Identify which cell holds the provided text, then report its [X, Y] central coordinate. 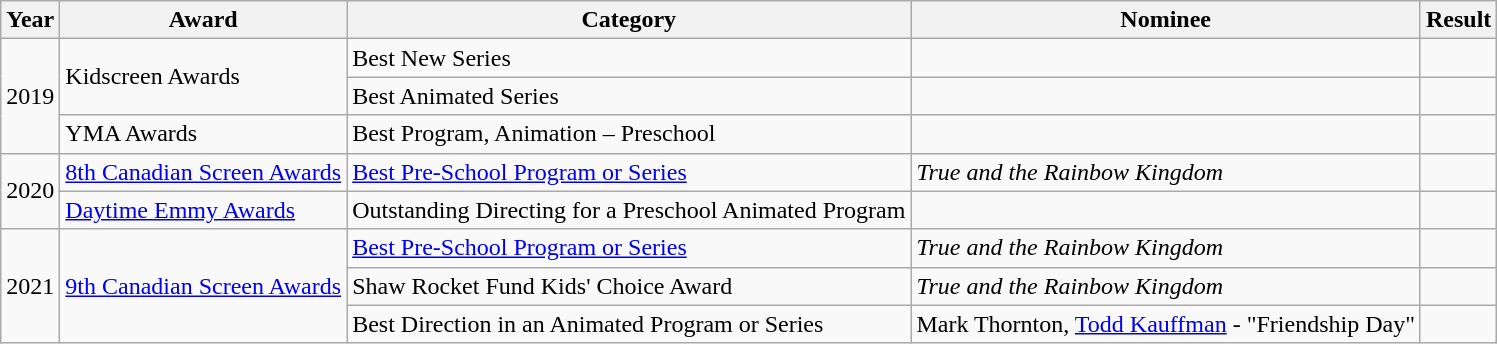
Kidscreen Awards [204, 77]
YMA Awards [204, 134]
Daytime Emmy Awards [204, 210]
Year [30, 20]
Shaw Rocket Fund Kids' Choice Award [629, 286]
Category [629, 20]
2021 [30, 286]
2019 [30, 96]
Nominee [1166, 20]
Best Program, Animation – Preschool [629, 134]
8th Canadian Screen Awards [204, 172]
Outstanding Directing for a Preschool Animated Program [629, 210]
Result [1458, 20]
9th Canadian Screen Awards [204, 286]
Best Direction in an Animated Program or Series [629, 324]
Mark Thornton, Todd Kauffman - "Friendship Day" [1166, 324]
Best New Series [629, 58]
2020 [30, 191]
Award [204, 20]
Best Animated Series [629, 96]
